For the text-containing cell, return its midpoint in [x, y] coordinate format. 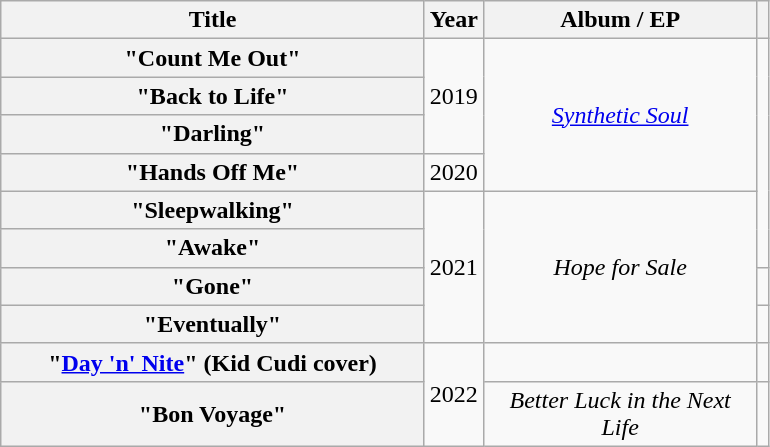
Year [454, 20]
"Hands Off Me" [213, 172]
Better Luck in the Next Life [620, 414]
"Eventually" [213, 324]
"Gone" [213, 286]
2021 [454, 267]
"Back to Life" [213, 96]
2019 [454, 96]
2020 [454, 172]
Title [213, 20]
2022 [454, 394]
Synthetic Soul [620, 115]
"Bon Voyage" [213, 414]
"Darling" [213, 134]
"Count Me Out" [213, 58]
"Sleepwalking" [213, 210]
"Awake" [213, 248]
Hope for Sale [620, 267]
"Day 'n' Nite" (Kid Cudi cover) [213, 362]
Album / EP [620, 20]
